Determine the (x, y) coordinate at the center of the cell enclosing the given text.  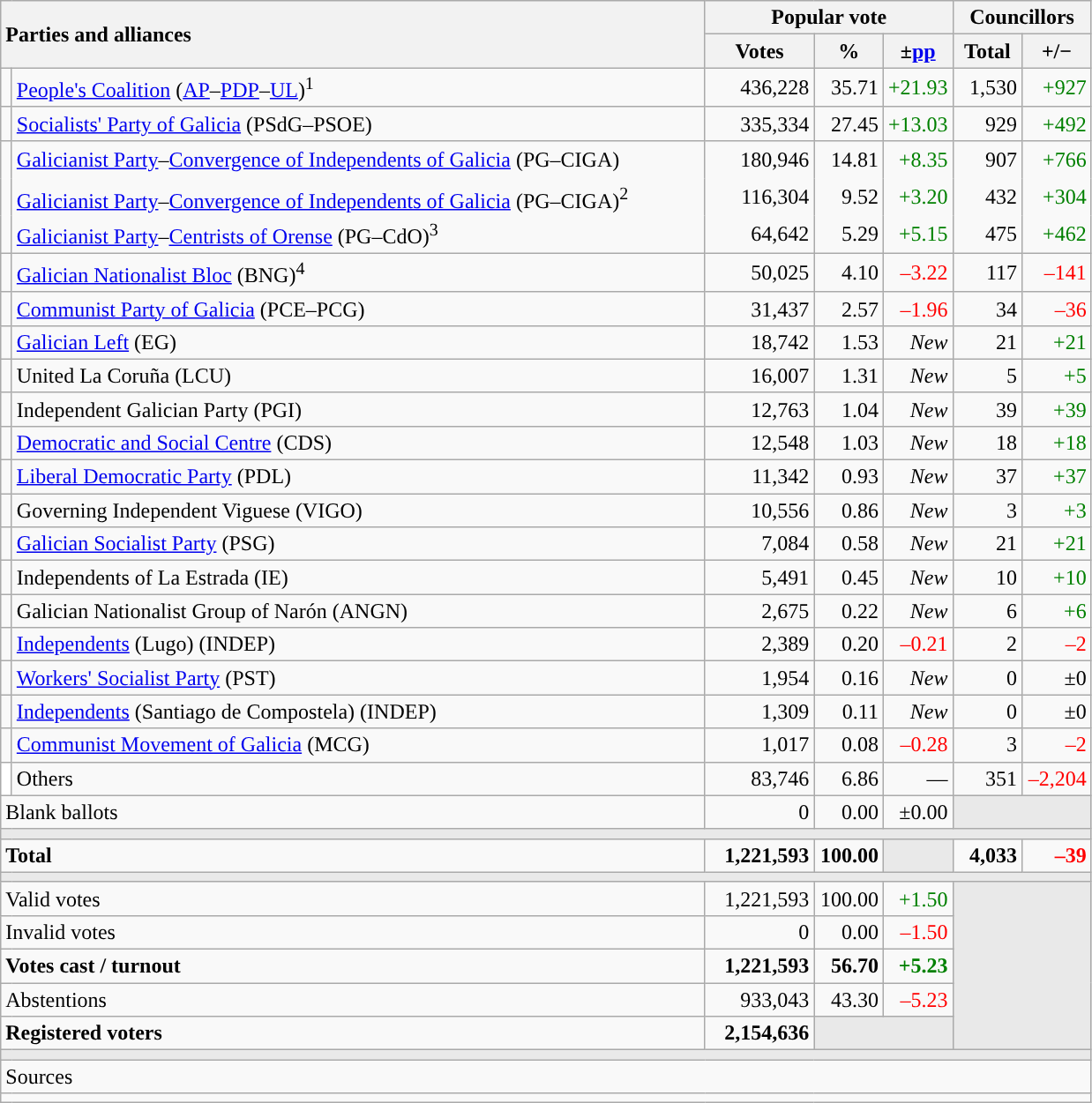
2.57 (849, 309)
432 (988, 197)
37 (988, 477)
0.58 (849, 544)
Galicianist Party–Convergence of Independents of Galicia (PG–CIGA) (358, 159)
35.71 (849, 88)
Liberal Democratic Party (PDL) (358, 477)
Communist Movement of Galicia (MCG) (358, 745)
6 (988, 611)
907 (988, 159)
+462 (1057, 234)
116,304 (759, 197)
12,763 (759, 409)
+766 (1057, 159)
9.52 (849, 197)
18 (988, 443)
+39 (1057, 409)
933,043 (759, 1000)
Governing Independent Viguese (VIGO) (358, 511)
+6 (1057, 611)
0.45 (849, 578)
Independent Galician Party (PGI) (358, 409)
0.20 (849, 645)
1,954 (759, 678)
+492 (1057, 123)
Galician Nationalist Bloc (BNG)4 (358, 273)
Socialists' Party of Galicia (PSdG–PSOE) (358, 123)
16,007 (759, 376)
±0.00 (917, 812)
Workers' Socialist Party (PST) (358, 678)
0.22 (849, 611)
1.04 (849, 409)
— (917, 779)
1.03 (849, 443)
12,548 (759, 443)
1.53 (849, 342)
11,342 (759, 477)
5.29 (849, 234)
+5.15 (917, 234)
83,746 (759, 779)
% (849, 51)
–2,204 (1057, 779)
0.16 (849, 678)
+8.35 (917, 159)
10,556 (759, 511)
351 (988, 779)
+5 (1057, 376)
Galician Nationalist Group of Narón (ANGN) (358, 611)
31,437 (759, 309)
1,309 (759, 712)
–1.50 (917, 932)
Galicianist Party–Centrists of Orense (PG–CdO)3 (358, 234)
Registered voters (353, 1033)
7,084 (759, 544)
0.11 (849, 712)
Independents (Lugo) (INDEP) (358, 645)
+5.23 (917, 966)
–0.28 (917, 745)
2,154,636 (759, 1033)
Valid votes (353, 898)
56.70 (849, 966)
475 (988, 234)
People's Coalition (AP–PDP–UL)1 (358, 88)
14.81 (849, 159)
5,491 (759, 578)
+13.03 (917, 123)
Sources (546, 1077)
Popular vote (829, 18)
+37 (1057, 477)
180,946 (759, 159)
27.45 (849, 123)
–141 (1057, 273)
+18 (1057, 443)
335,334 (759, 123)
–36 (1057, 309)
6.86 (849, 779)
–39 (1057, 855)
4,033 (988, 855)
+3 (1057, 511)
929 (988, 123)
–5.23 (917, 1000)
Parties and alliances (353, 34)
10 (988, 578)
+/− (1057, 51)
+927 (1057, 88)
117 (988, 273)
50,025 (759, 273)
+21.93 (917, 88)
–0.21 (917, 645)
–1.96 (917, 309)
Councillors (1021, 18)
5 (988, 376)
+1.50 (917, 898)
4.10 (849, 273)
2,389 (759, 645)
64,642 (759, 234)
Independents (Santiago de Compostela) (INDEP) (358, 712)
39 (988, 409)
Independents of La Estrada (IE) (358, 578)
+3.20 (917, 197)
2,675 (759, 611)
Democratic and Social Centre (CDS) (358, 443)
Others (358, 779)
Votes cast / turnout (353, 966)
Blank ballots (353, 812)
United La Coruña (LCU) (358, 376)
18,742 (759, 342)
2 (988, 645)
+10 (1057, 578)
+304 (1057, 197)
0.86 (849, 511)
Votes (759, 51)
Galicianist Party–Convergence of Independents of Galicia (PG–CIGA)2 (358, 197)
34 (988, 309)
Communist Party of Galicia (PCE–PCG) (358, 309)
1,017 (759, 745)
1,530 (988, 88)
436,228 (759, 88)
Galician Left (EG) (358, 342)
Invalid votes (353, 932)
0.93 (849, 477)
Galician Socialist Party (PSG) (358, 544)
0.08 (849, 745)
43.30 (849, 1000)
–3.22 (917, 273)
Abstentions (353, 1000)
±pp (917, 51)
1.31 (849, 376)
